Capture the cell that displays the provided text and extract its (x, y) central coordinate. 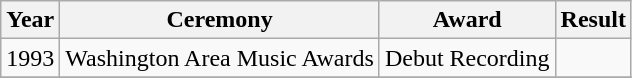
Year (30, 20)
Result (593, 20)
1993 (30, 58)
Debut Recording (467, 58)
Ceremony (220, 20)
Washington Area Music Awards (220, 58)
Award (467, 20)
